Return the [X, Y] coordinate for the center point of the cell that contains the specified text.  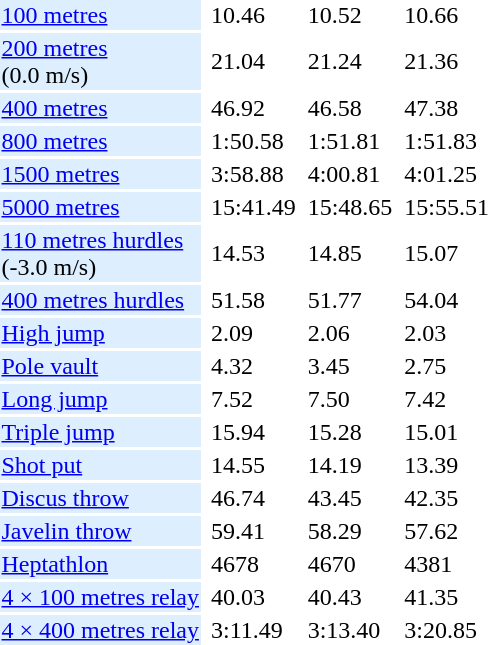
15:41.49 [253, 207]
3:13.40 [350, 630]
Long jump [100, 399]
21.04 [253, 62]
51.58 [253, 300]
51.77 [350, 300]
2.06 [350, 333]
400 metres hurdles [100, 300]
Triple jump [100, 432]
15.28 [350, 432]
3.45 [350, 366]
14.85 [350, 254]
Pole vault [100, 366]
4:00.81 [350, 174]
14.53 [253, 254]
40.03 [253, 597]
Discus throw [100, 498]
1:50.58 [253, 141]
58.29 [350, 531]
59.41 [253, 531]
Javelin throw [100, 531]
200 metres (0.0 m/s) [100, 62]
High jump [100, 333]
4678 [253, 564]
4670 [350, 564]
4.32 [253, 366]
400 metres [100, 108]
14.55 [253, 465]
800 metres [100, 141]
Heptathlon [100, 564]
43.45 [350, 498]
3:11.49 [253, 630]
10.46 [253, 15]
7.50 [350, 399]
21.24 [350, 62]
4 × 100 metres relay [100, 597]
40.43 [350, 597]
14.19 [350, 465]
Shot put [100, 465]
46.58 [350, 108]
46.92 [253, 108]
1:51.81 [350, 141]
7.52 [253, 399]
100 metres [100, 15]
110 metres hurdles (-3.0 m/s) [100, 254]
15.94 [253, 432]
10.52 [350, 15]
5000 metres [100, 207]
2.09 [253, 333]
3:58.88 [253, 174]
1500 metres [100, 174]
15:48.65 [350, 207]
46.74 [253, 498]
4 × 400 metres relay [100, 630]
